Provide the [X, Y] coordinate of the cell's center where the given text is located.  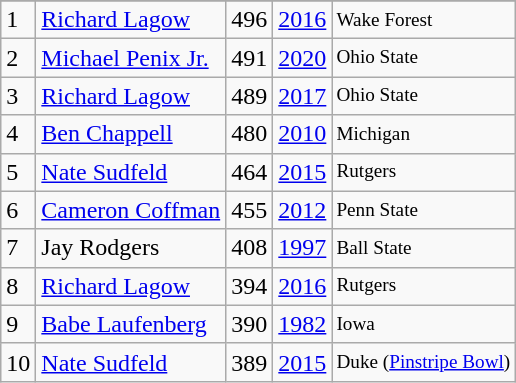
Wake Forest [424, 20]
394 [250, 286]
489 [250, 96]
Michigan [424, 134]
Duke (Pinstripe Bowl) [424, 362]
Ben Chappell [131, 134]
455 [250, 210]
6 [18, 210]
491 [250, 58]
5 [18, 172]
389 [250, 362]
496 [250, 20]
3 [18, 96]
Ball State [424, 248]
2 [18, 58]
1982 [302, 324]
1 [18, 20]
408 [250, 248]
2020 [302, 58]
Iowa [424, 324]
Penn State [424, 210]
390 [250, 324]
Jay Rodgers [131, 248]
Babe Laufenberg [131, 324]
4 [18, 134]
2012 [302, 210]
Cameron Coffman [131, 210]
9 [18, 324]
Michael Penix Jr. [131, 58]
1997 [302, 248]
8 [18, 286]
7 [18, 248]
2017 [302, 96]
464 [250, 172]
480 [250, 134]
10 [18, 362]
2010 [302, 134]
